Locate the cell with the specified text and output its (x, y) center coordinate. 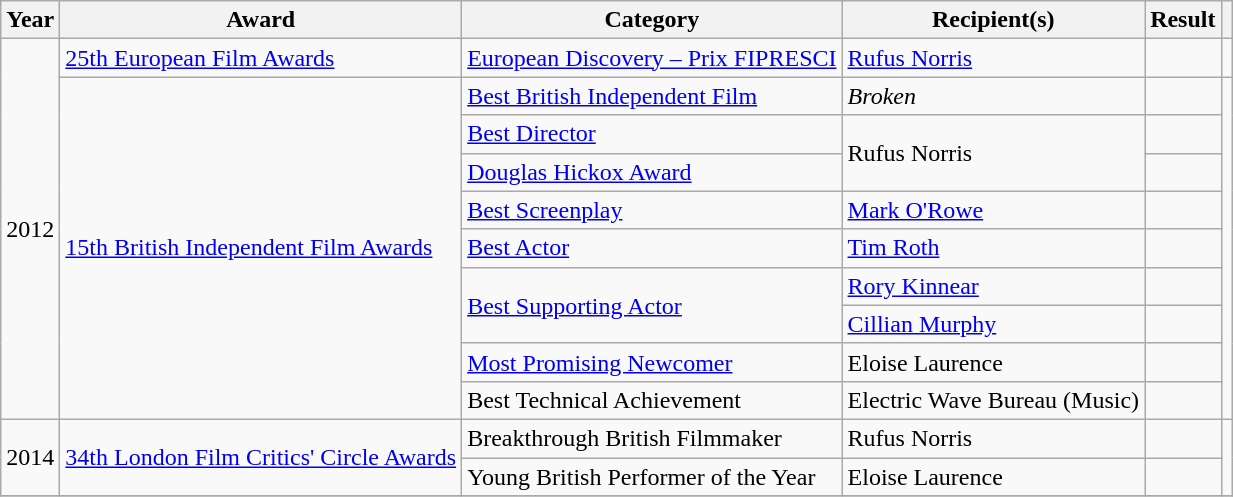
2012 (30, 230)
Broken (994, 96)
Douglas Hickox Award (652, 172)
2014 (30, 457)
Most Promising Newcomer (652, 362)
Category (652, 20)
Electric Wave Bureau (Music) (994, 400)
25th European Film Awards (261, 58)
Cillian Murphy (994, 324)
Best British Independent Film (652, 96)
Best Screenplay (652, 210)
Breakthrough British Filmmaker (652, 438)
European Discovery – Prix FIPRESCI (652, 58)
Recipient(s) (994, 20)
Award (261, 20)
Best Director (652, 134)
Best Actor (652, 248)
Result (1183, 20)
Young British Performer of the Year (652, 477)
34th London Film Critics' Circle Awards (261, 457)
Best Supporting Actor (652, 305)
Mark O'Rowe (994, 210)
Tim Roth (994, 248)
Rory Kinnear (994, 286)
Year (30, 20)
15th British Independent Film Awards (261, 248)
Best Technical Achievement (652, 400)
